Identify which cell holds the provided text, then report its (x, y) central coordinate. 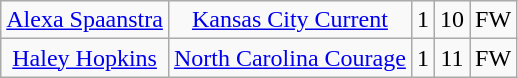
11 (452, 58)
Kansas City Current (290, 20)
Haley Hopkins (85, 58)
Alexa Spaanstra (85, 20)
10 (452, 20)
North Carolina Courage (290, 58)
